Scan for the cell matching the given text and deliver its (X, Y) coordinate at center. 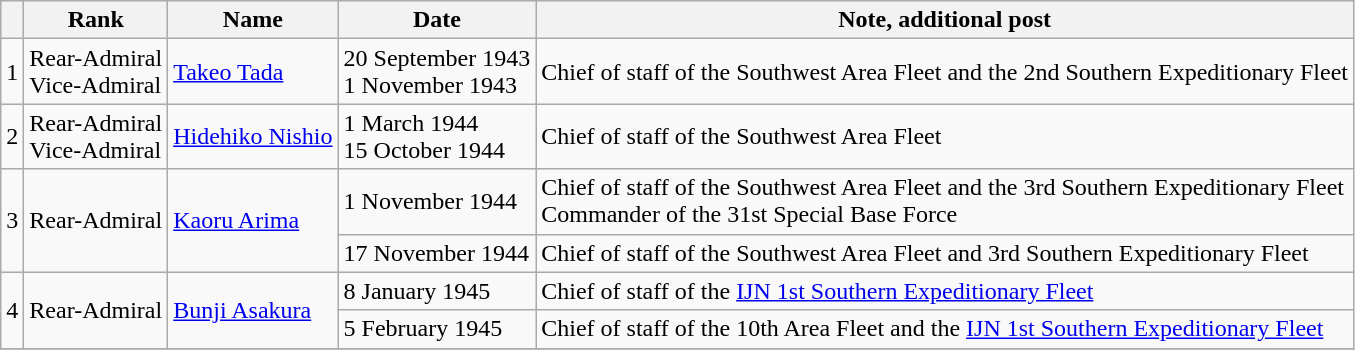
8 January 1945 (437, 291)
Hidehiko Nishio (253, 136)
5 February 1945 (437, 329)
Chief of staff of the Southwest Area Fleet and the 3rd Southern Expeditionary FleetCommander of the 31st Special Base Force (945, 202)
Note, additional post (945, 20)
1 March 194415 October 1944 (437, 136)
1 November 1944 (437, 202)
Chief of staff of the Southwest Area Fleet and the 2nd Southern Expeditionary Fleet (945, 72)
4 (12, 310)
Chief of staff of the Southwest Area Fleet and 3rd Southern Expeditionary Fleet (945, 253)
3 (12, 220)
Takeo Tada (253, 72)
Kaoru Arima (253, 220)
17 November 1944 (437, 253)
Name (253, 20)
1 (12, 72)
Chief of staff of the Southwest Area Fleet (945, 136)
20 September 19431 November 1943 (437, 72)
Chief of staff of the 10th Area Fleet and the IJN 1st Southern Expeditionary Fleet (945, 329)
Date (437, 20)
Rank (96, 20)
2 (12, 136)
Bunji Asakura (253, 310)
Chief of staff of the IJN 1st Southern Expeditionary Fleet (945, 291)
